Output the [x, y] coordinate of the center of the cell containing the given text.  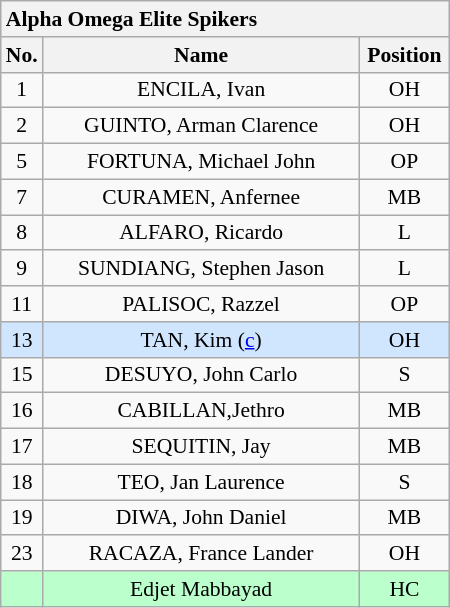
CURAMEN, Anfernee [202, 197]
No. [22, 55]
SUNDIANG, Stephen Jason [202, 269]
GUINTO, Arman Clarence [202, 126]
7 [22, 197]
RACAZA, France Lander [202, 554]
Name [202, 55]
PALISOC, Razzel [202, 304]
HC [405, 589]
ENCILA, Ivan [202, 90]
18 [22, 482]
19 [22, 518]
CABILLAN,Jethro [202, 411]
1 [22, 90]
Alpha Omega Elite Spikers [225, 19]
DIWA, John Daniel [202, 518]
TAN, Kim (c) [202, 340]
5 [22, 162]
FORTUNA, Michael John [202, 162]
9 [22, 269]
Edjet Mabbayad [202, 589]
DESUYO, John Carlo [202, 375]
13 [22, 340]
16 [22, 411]
15 [22, 375]
Position [405, 55]
11 [22, 304]
SEQUITIN, Jay [202, 447]
2 [22, 126]
8 [22, 233]
ALFARO, Ricardo [202, 233]
17 [22, 447]
TEO, Jan Laurence [202, 482]
23 [22, 554]
